Return the (x, y) coordinate for the center point of the cell that contains the specified text.  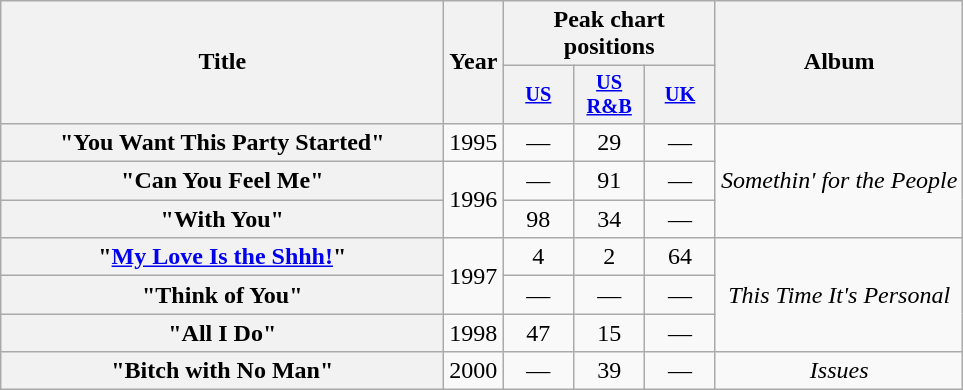
2 (610, 257)
"Can You Feel Me" (222, 181)
Title (222, 62)
39 (610, 371)
UK (680, 95)
1997 (474, 276)
"My Love Is the Shhh!" (222, 257)
29 (610, 142)
47 (538, 333)
Peak chart positions (610, 34)
91 (610, 181)
"You Want This Party Started" (222, 142)
Somethin' for the People (838, 180)
1995 (474, 142)
"All I Do" (222, 333)
2000 (474, 371)
"With You" (222, 219)
34 (610, 219)
"Think of You" (222, 295)
98 (538, 219)
This Time It's Personal (838, 295)
US (538, 95)
4 (538, 257)
Issues (838, 371)
1998 (474, 333)
Year (474, 62)
15 (610, 333)
1996 (474, 200)
64 (680, 257)
USR&B (610, 95)
Album (838, 62)
"Bitch with No Man" (222, 371)
